From the cell containing the given text, extract its center point as [X, Y] coordinate. 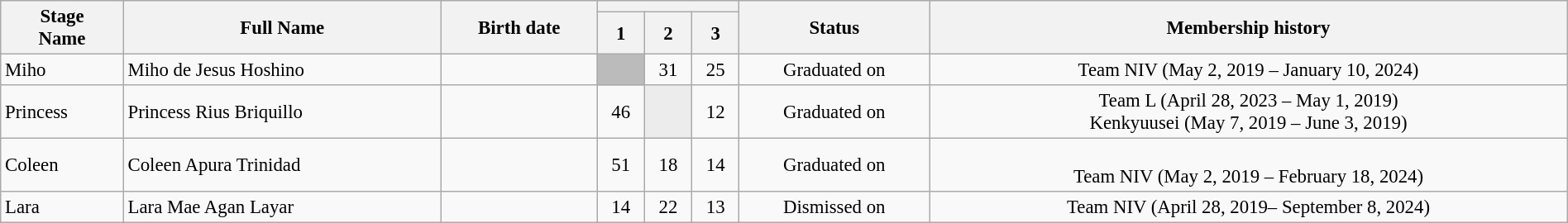
46 [620, 112]
31 [668, 70]
3 [716, 33]
12 [716, 112]
Lara Mae Agan Layar [282, 207]
Coleen Apura Trinidad [282, 165]
13 [716, 207]
Membership history [1249, 28]
Status [834, 28]
Team NIV (May 2, 2019 – February 18, 2024) [1249, 165]
25 [716, 70]
Dismissed on [834, 207]
Team NIV (May 2, 2019 – January 10, 2024) [1249, 70]
Princess Rius Briquillo [282, 112]
Princess [62, 112]
Miho de Jesus Hoshino [282, 70]
Coleen [62, 165]
22 [668, 207]
51 [620, 165]
Team L (April 28, 2023 – May 1, 2019)Kenkyuusei (May 7, 2019 – June 3, 2019) [1249, 112]
1 [620, 33]
2 [668, 33]
Birth date [519, 28]
Lara [62, 207]
Miho [62, 70]
Full Name [282, 28]
StageName [62, 28]
Team NIV (April 28, 2019– September 8, 2024) [1249, 207]
18 [668, 165]
